Return [x, y] of the center of cell containing provided text 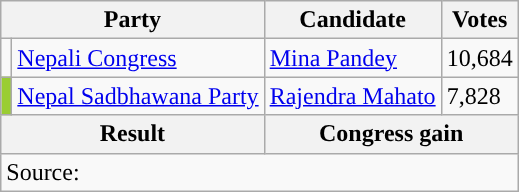
Rajendra Mahato [352, 96]
Party [132, 20]
Mina Pandey [352, 58]
Source: [260, 172]
7,828 [480, 96]
Votes [480, 20]
Congress gain [391, 134]
Candidate [352, 20]
Result [132, 134]
Nepal Sadbhawana Party [138, 96]
Nepali Congress [138, 58]
10,684 [480, 58]
